Locate the cell with the specified text and output its (x, y) center coordinate. 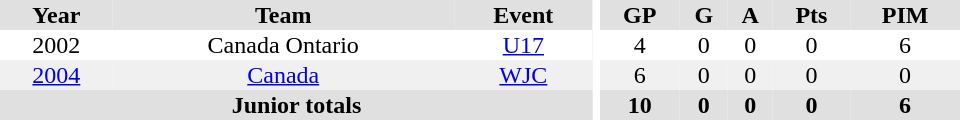
Team (284, 15)
GP (640, 15)
A (750, 15)
2002 (56, 45)
Canada Ontario (284, 45)
4 (640, 45)
Junior totals (296, 105)
U17 (524, 45)
Event (524, 15)
Pts (812, 15)
WJC (524, 75)
PIM (905, 15)
10 (640, 105)
Year (56, 15)
G (704, 15)
Canada (284, 75)
2004 (56, 75)
